Return the (X, Y) coordinate for the center point of the cell that contains the specified text.  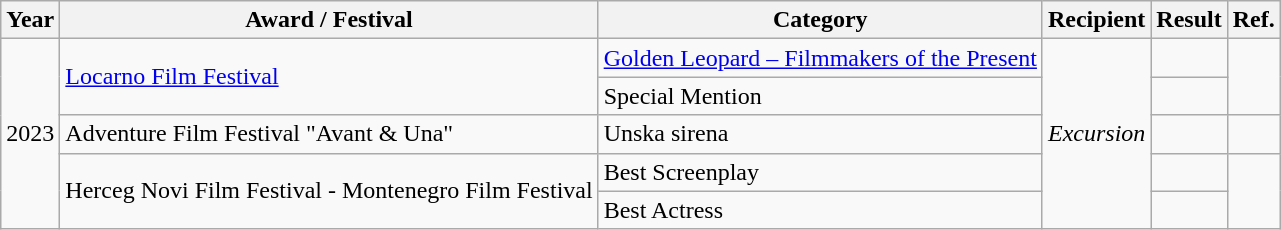
Locarno Film Festival (329, 77)
Year (30, 20)
Unska sirena (820, 134)
Special Mention (820, 96)
Excursion (1096, 134)
2023 (30, 134)
Result (1189, 20)
Best Actress (820, 210)
Award / Festival (329, 20)
Best Screenplay (820, 172)
Category (820, 20)
Recipient (1096, 20)
Adventure Film Festival "Avant & Una" (329, 134)
Golden Leopard – Filmmakers of the Present (820, 58)
Ref. (1254, 20)
Herceg Novi Film Festival - Montenegro Film Festival (329, 191)
